Identify which cell holds the provided text, then report its [x, y] central coordinate. 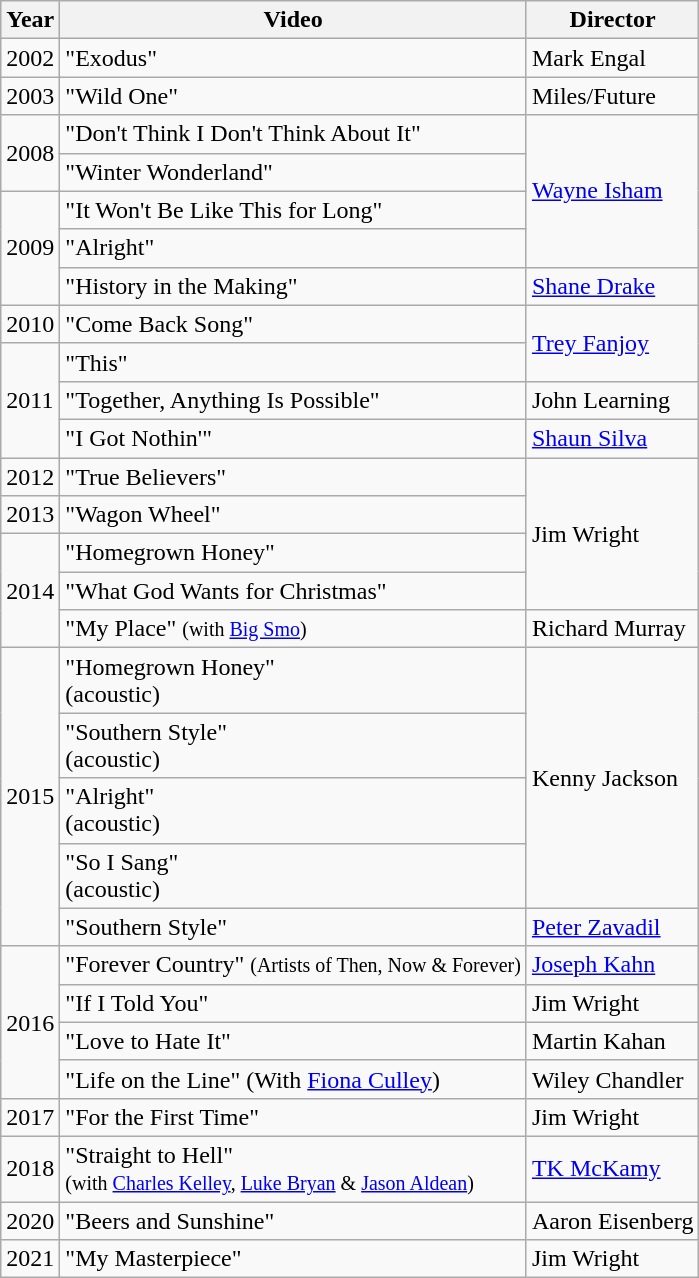
"My Masterpiece" [294, 1259]
Aaron Eisenberg [612, 1221]
2014 [30, 591]
"My Place" (with Big Smo) [294, 629]
Video [294, 20]
Wiley Chandler [612, 1079]
"This" [294, 362]
2017 [30, 1117]
"Life on the Line" (With Fiona Culley) [294, 1079]
"Don't Think I Don't Think About It" [294, 134]
Richard Murray [612, 629]
"Beers and Sunshine" [294, 1221]
"Wagon Wheel" [294, 515]
"Homegrown Honey" (acoustic) [294, 680]
2021 [30, 1259]
2016 [30, 1022]
2012 [30, 477]
"Come Back Song" [294, 324]
"If I Told You" [294, 1003]
"Together, Anything Is Possible" [294, 400]
John Learning [612, 400]
Trey Fanjoy [612, 343]
"It Won't Be Like This for Long" [294, 210]
Kenny Jackson [612, 778]
2010 [30, 324]
"So I Sang" (acoustic) [294, 876]
Year [30, 20]
"Exodus" [294, 58]
Wayne Isham [612, 191]
2002 [30, 58]
2020 [30, 1221]
"Southern Style" (acoustic) [294, 746]
Mark Engal [612, 58]
Shaun Silva [612, 438]
"Wild One" [294, 96]
2008 [30, 153]
Miles/Future [612, 96]
"Love to Hate It" [294, 1041]
"Alright" [294, 248]
Director [612, 20]
2011 [30, 400]
"Straight to Hell" (with Charles Kelley, Luke Bryan & Jason Aldean) [294, 1168]
"Alright" (acoustic) [294, 810]
2003 [30, 96]
2015 [30, 797]
TK McKamy [612, 1168]
"Southern Style" [294, 927]
Shane Drake [612, 286]
"True Believers" [294, 477]
2013 [30, 515]
Martin Kahan [612, 1041]
"History in the Making" [294, 286]
Joseph Kahn [612, 965]
"What God Wants for Christmas" [294, 591]
"Forever Country" (Artists of Then, Now & Forever) [294, 965]
Peter Zavadil [612, 927]
"I Got Nothin'" [294, 438]
"For the First Time" [294, 1117]
2009 [30, 248]
"Winter Wonderland" [294, 172]
2018 [30, 1168]
"Homegrown Honey" [294, 553]
